Return [X, Y] of the center of cell containing provided text 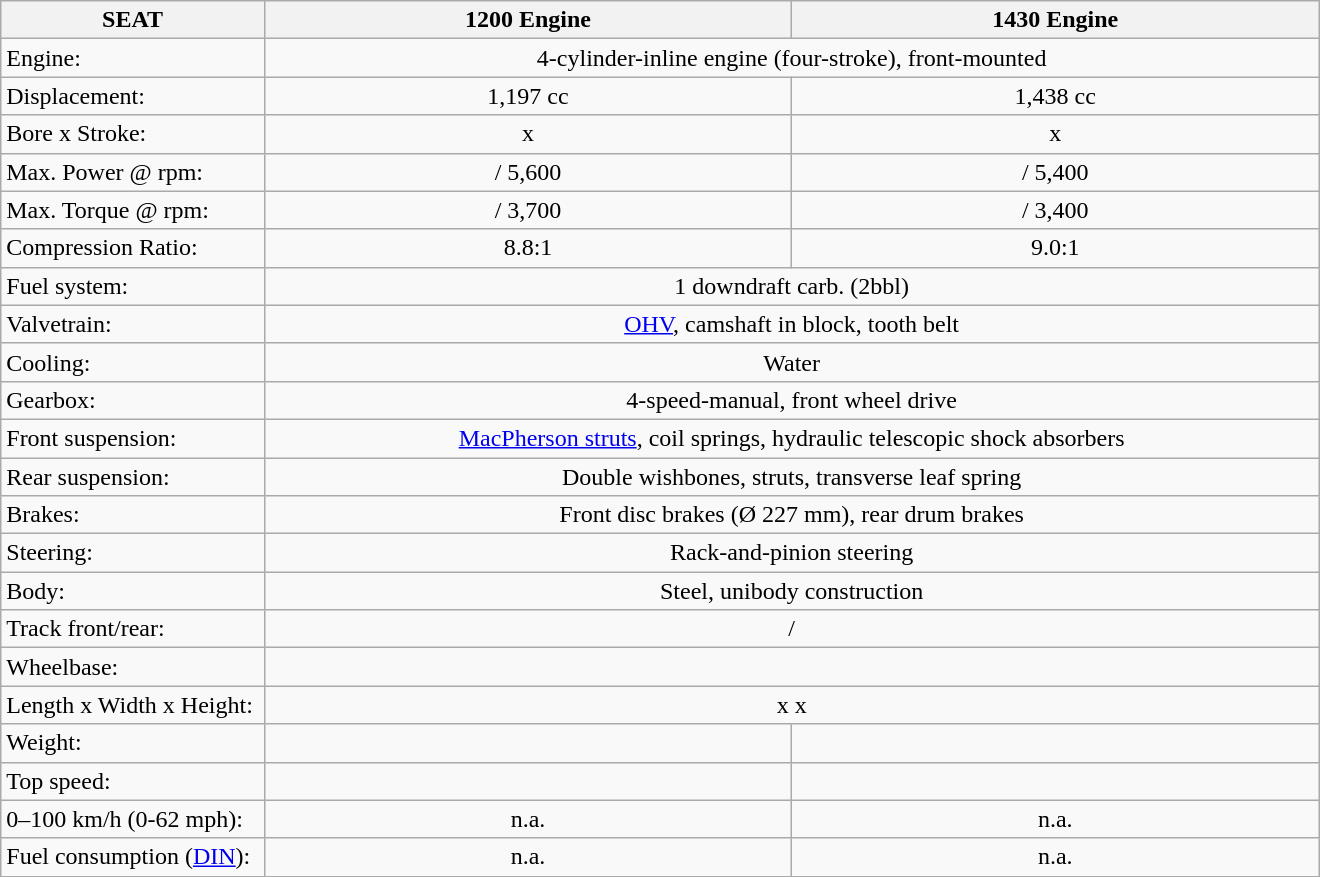
Water [791, 362]
Body: [133, 591]
Rack-and-pinion steering [791, 553]
Fuel consumption (DIN): [133, 857]
Rear suspension: [133, 477]
1,438 cc [1056, 96]
1200 Engine [528, 20]
/ 5,400 [1056, 172]
Front disc brakes (Ø 227 mm), rear drum brakes [791, 515]
9.0:1 [1056, 248]
Double wishbones, struts, transverse leaf spring [791, 477]
1 downdraft carb. (2bbl) [791, 286]
/ 3,700 [528, 210]
Length x Width x Height: [133, 705]
Steel, unibody construction [791, 591]
Compression Ratio: [133, 248]
/ 3,400 [1056, 210]
Gearbox: [133, 400]
Max. Torque @ rpm: [133, 210]
Steering: [133, 553]
Weight: [133, 743]
Valvetrain: [133, 324]
Fuel system: [133, 286]
4-cylinder-inline engine (four-stroke), front-mounted [791, 58]
Max. Power @ rpm: [133, 172]
8.8:1 [528, 248]
Engine: [133, 58]
Cooling: [133, 362]
OHV, camshaft in block, tooth belt [791, 324]
Front suspension: [133, 438]
4-speed-manual, front wheel drive [791, 400]
MacPherson struts, coil springs, hydraulic telescopic shock absorbers [791, 438]
Wheelbase: [133, 667]
/ [791, 629]
Top speed: [133, 781]
Bore x Stroke: [133, 134]
0–100 km/h (0-62 mph): [133, 819]
/ 5,600 [528, 172]
Brakes: [133, 515]
1430 Engine [1056, 20]
Displacement: [133, 96]
1,197 cc [528, 96]
x x [791, 705]
Track front/rear: [133, 629]
SEAT [133, 20]
